From the cell containing the given text, extract its center point as [x, y] coordinate. 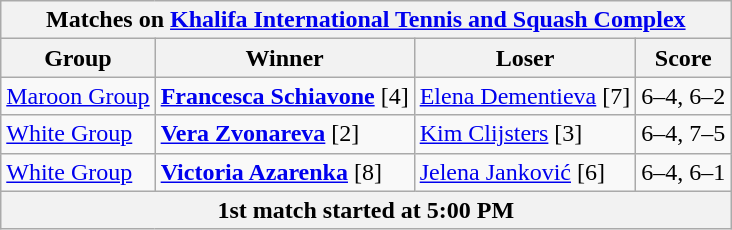
Loser [525, 58]
Vera Zvonareva [2] [284, 134]
Francesca Schiavone [4] [284, 96]
Kim Clijsters [3] [525, 134]
Winner [284, 58]
Maroon Group [78, 96]
Jelena Janković [6] [525, 172]
6–4, 6–1 [684, 172]
Score [684, 58]
6–4, 6–2 [684, 96]
Group [78, 58]
Victoria Azarenka [8] [284, 172]
1st match started at 5:00 PM [366, 210]
Elena Dementieva [7] [525, 96]
Matches on Khalifa International Tennis and Squash Complex [366, 20]
6–4, 7–5 [684, 134]
